Scan for the cell matching the given text and deliver its [X, Y] coordinate at center. 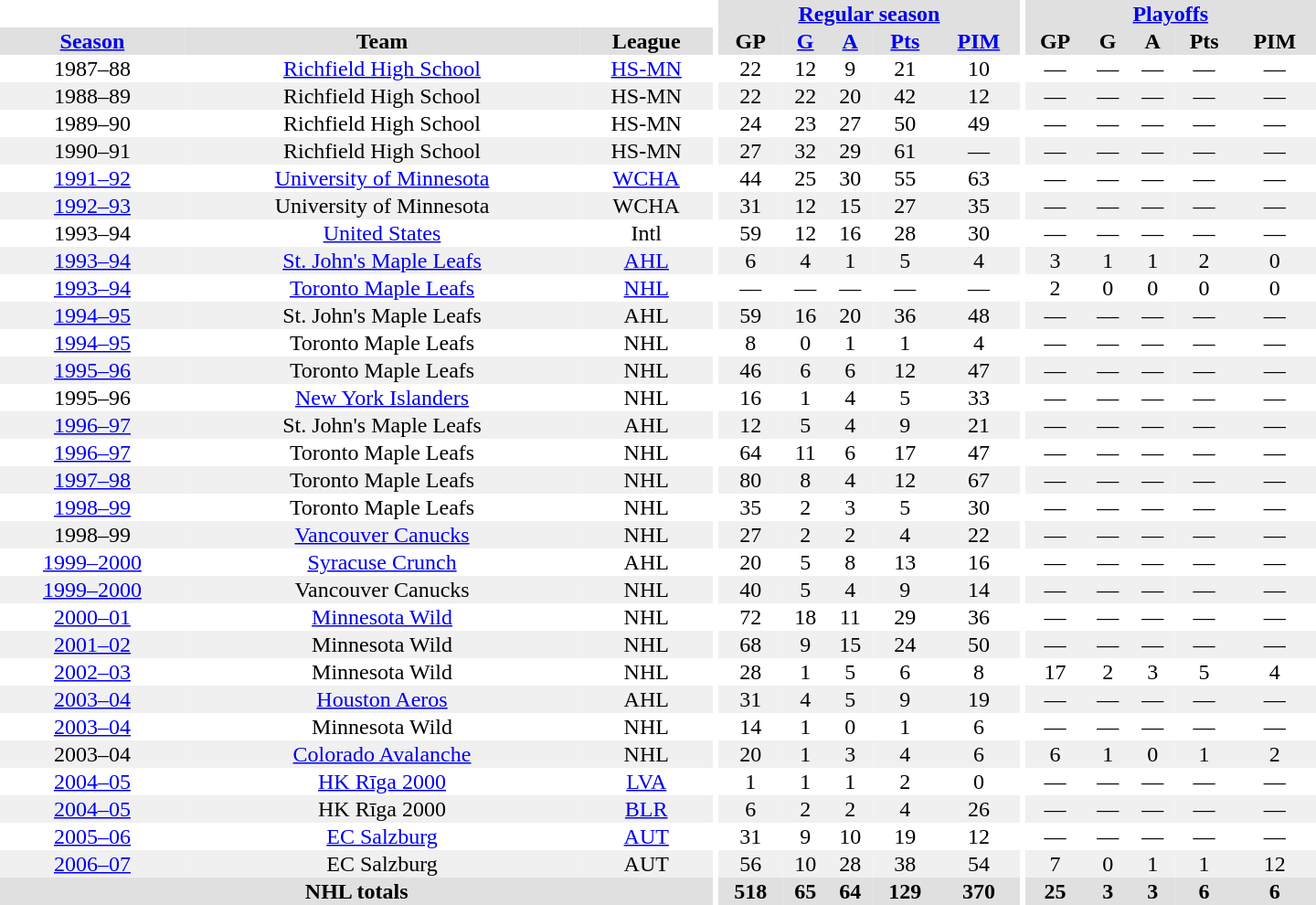
Intl [646, 233]
League [646, 41]
New York Islanders [382, 398]
2002–03 [92, 672]
49 [979, 123]
38 [905, 864]
61 [905, 151]
Season [92, 41]
2006–07 [92, 864]
48 [979, 315]
65 [806, 891]
44 [751, 178]
7 [1056, 864]
Regular season [869, 14]
32 [806, 151]
68 [751, 644]
LVA [646, 782]
Syracuse Crunch [382, 562]
54 [979, 864]
42 [905, 96]
63 [979, 178]
18 [806, 617]
2001–02 [92, 644]
1991–92 [92, 178]
1992–93 [92, 206]
NHL totals [356, 891]
United States [382, 233]
129 [905, 891]
Team [382, 41]
2005–06 [92, 836]
1989–90 [92, 123]
33 [979, 398]
80 [751, 480]
Colorado Avalanche [382, 754]
Houston Aeros [382, 699]
1990–91 [92, 151]
2000–01 [92, 617]
67 [979, 480]
23 [806, 123]
40 [751, 590]
55 [905, 178]
26 [979, 809]
46 [751, 370]
1988–89 [92, 96]
13 [905, 562]
BLR [646, 809]
72 [751, 617]
370 [979, 891]
56 [751, 864]
518 [751, 891]
1987–88 [92, 69]
1997–98 [92, 480]
Playoffs [1171, 14]
